Capture the cell that displays the provided text and extract its (X, Y) central coordinate. 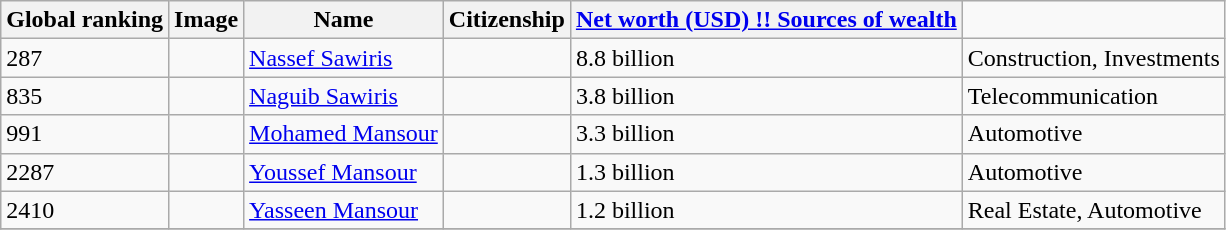
Real Estate, Automotive (1094, 210)
2410 (85, 210)
Mohamed Mansour (344, 134)
Citizenship (506, 20)
Youssef Mansour (344, 172)
Naguib Sawiris (344, 96)
Name (344, 20)
Net worth (USD) !! Sources of wealth (766, 20)
1.2 billion (766, 210)
8.8 billion (766, 58)
1.3 billion (766, 172)
2287 (85, 172)
835 (85, 96)
3.8 billion (766, 96)
Telecommunication (1094, 96)
3.3 billion (766, 134)
Nassef Sawiris (344, 58)
991 (85, 134)
Construction, Investments (1094, 58)
Global ranking (85, 20)
Yasseen Mansour (344, 210)
287 (85, 58)
Image (206, 20)
